Provide the (x, y) coordinate of the cell's center where the given text is located.  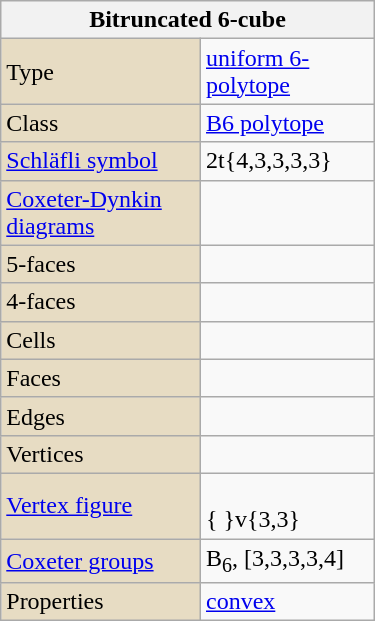
Coxeter groups (101, 560)
Vertex figure (101, 506)
Cells (101, 340)
Type (101, 72)
4-faces (101, 302)
5-faces (101, 264)
convex (287, 602)
B6, [3,3,3,3,4] (287, 560)
Faces (101, 378)
uniform 6-polytope (287, 72)
Bitruncated 6-cube (188, 20)
B6 polytope (287, 123)
Properties (101, 602)
Coxeter-Dynkin diagrams (101, 212)
2t{4,3,3,3,3} (287, 161)
Class (101, 123)
{ }v{3,3} (287, 506)
Edges (101, 416)
Schläfli symbol (101, 161)
Vertices (101, 454)
